Extract the [x, y] coordinate from the center of the cell holding the provided text.  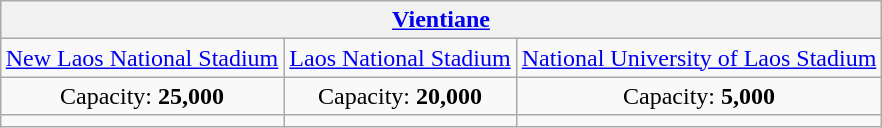
Laos National Stadium [400, 58]
New Laos National Stadium [142, 58]
Capacity: 25,000 [142, 96]
Capacity: 20,000 [400, 96]
Capacity: 5,000 [699, 96]
Vientiane [441, 20]
National University of Laos Stadium [699, 58]
